Scan for the cell matching the given text and deliver its [X, Y] coordinate at center. 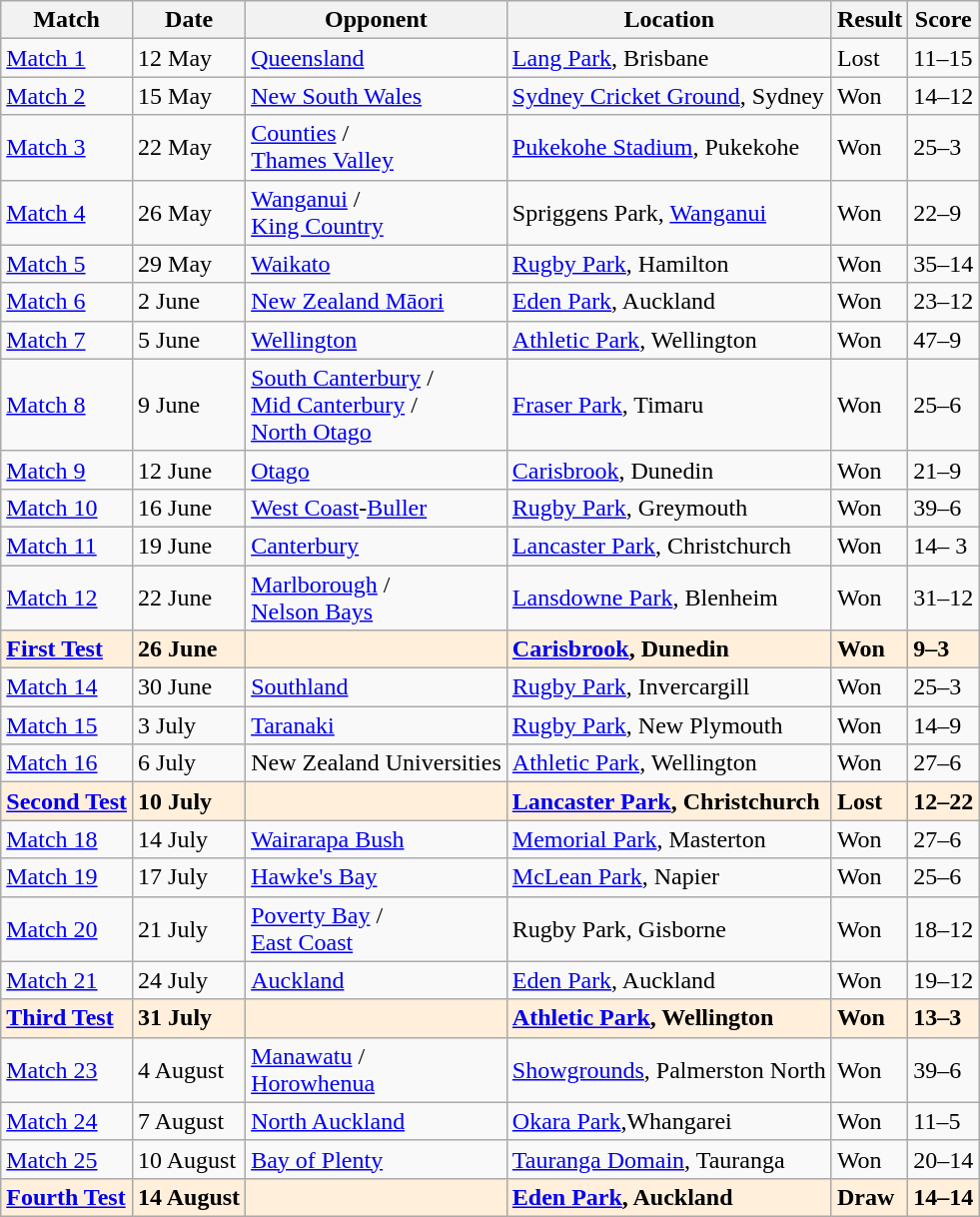
24 July [190, 980]
7 August [190, 1121]
Auckland [377, 980]
West Coast-Buller [377, 508]
14– 3 [943, 546]
Score [943, 20]
14–9 [943, 725]
Result [869, 20]
5 June [190, 340]
Match 1 [67, 58]
Okara Park,Whangarei [669, 1121]
Match 19 [67, 877]
Match 21 [67, 980]
Match 5 [67, 264]
McLean Park, Napier [669, 877]
Spriggens Park, Wanganui [669, 212]
Match 11 [67, 546]
Fraser Park, Timaru [669, 405]
Memorial Park, Masterton [669, 839]
Match 18 [67, 839]
22 June [190, 598]
12 June [190, 470]
Rugby Park, Hamilton [669, 264]
Second Test [67, 801]
15 May [190, 96]
Date [190, 20]
21 July [190, 929]
Match 6 [67, 302]
Hawke's Bay [377, 877]
22–9 [943, 212]
New Zealand Māori [377, 302]
19 June [190, 546]
10 August [190, 1159]
26 June [190, 649]
9 June [190, 405]
Bay of Plenty [377, 1159]
21–9 [943, 470]
Poverty Bay /East Coast [377, 929]
12–22 [943, 801]
Match 20 [67, 929]
Match 24 [67, 1121]
14 July [190, 839]
Match 12 [67, 598]
Lansdowne Park, Blenheim [669, 598]
Sydney Cricket Ground, Sydney [669, 96]
Match 8 [67, 405]
6 July [190, 763]
3 July [190, 725]
Canterbury [377, 546]
Waikato [377, 264]
10 July [190, 801]
14–12 [943, 96]
New Zealand Universities [377, 763]
11–5 [943, 1121]
Showgrounds, Palmerston North [669, 1069]
Location [669, 20]
Match 9 [67, 470]
Rugby Park, Greymouth [669, 508]
Wellington [377, 340]
17 July [190, 877]
Fourth Test [67, 1197]
Marlborough /Nelson Bays [377, 598]
Match 14 [67, 687]
Southland [377, 687]
4 August [190, 1069]
20–14 [943, 1159]
Taranaki [377, 725]
9–3 [943, 649]
Opponent [377, 20]
11–15 [943, 58]
Match 15 [67, 725]
Pukekohe Stadium, Pukekohe [669, 148]
30 June [190, 687]
31 July [190, 1018]
Wanganui /King Country [377, 212]
Match 25 [67, 1159]
Match [67, 20]
South Canterbury /Mid Canterbury /North Otago [377, 405]
23–12 [943, 302]
35–14 [943, 264]
22 May [190, 148]
16 June [190, 508]
Lang Park, Brisbane [669, 58]
47–9 [943, 340]
Match 16 [67, 763]
First Test [67, 649]
Wairarapa Bush [377, 839]
31–12 [943, 598]
Match 4 [67, 212]
14–14 [943, 1197]
Tauranga Domain, Tauranga [669, 1159]
Match 3 [67, 148]
New South Wales [377, 96]
13–3 [943, 1018]
Queensland [377, 58]
18–12 [943, 929]
26 May [190, 212]
Match 10 [67, 508]
Manawatu /Horowhenua [377, 1069]
Counties /Thames Valley [377, 148]
Rugby Park, Gisborne [669, 929]
19–12 [943, 980]
Match 23 [67, 1069]
29 May [190, 264]
Otago [377, 470]
Draw [869, 1197]
Third Test [67, 1018]
2 June [190, 302]
Rugby Park, New Plymouth [669, 725]
Rugby Park, Invercargill [669, 687]
North Auckland [377, 1121]
14 August [190, 1197]
Match 7 [67, 340]
12 May [190, 58]
Match 2 [67, 96]
